Locate the cell with the specified text and output its (X, Y) center coordinate. 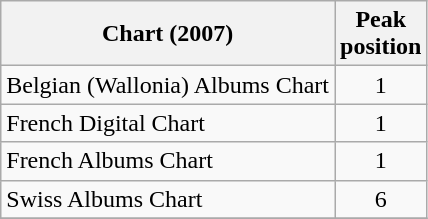
French Digital Chart (168, 123)
French Albums Chart (168, 161)
Peakposition (380, 34)
Belgian (Wallonia) Albums Chart (168, 85)
Swiss Albums Chart (168, 199)
Chart (2007) (168, 34)
6 (380, 199)
